From the cell containing the given text, extract its center point as (X, Y) coordinate. 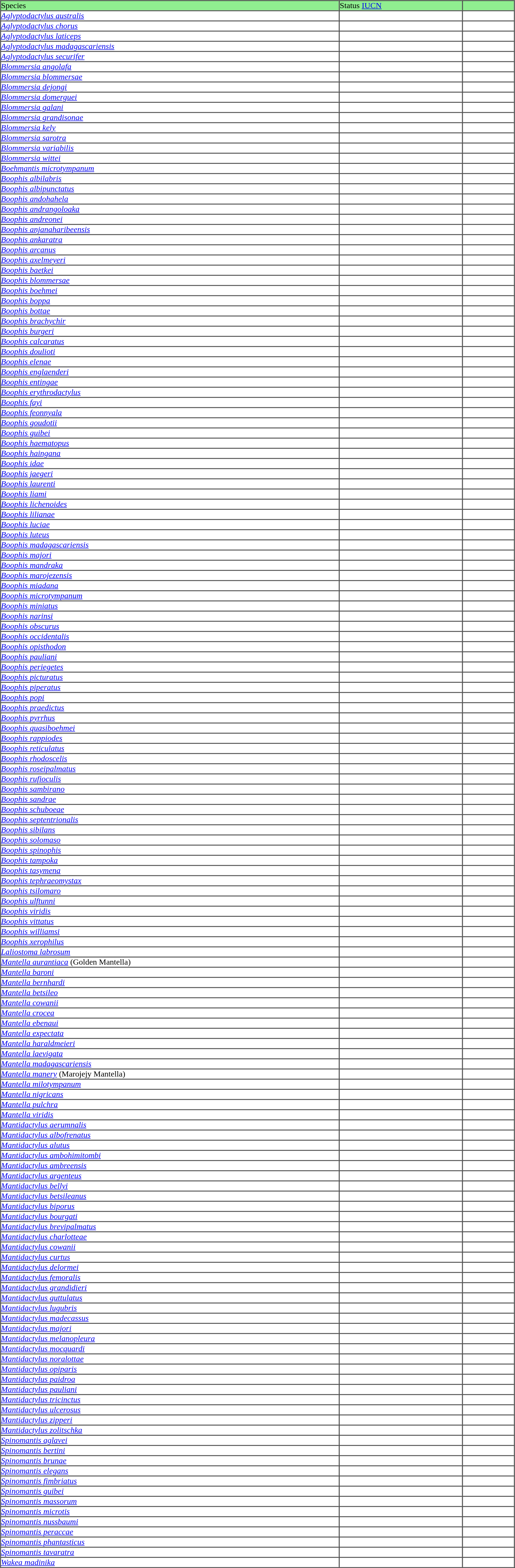
Mantidactylus zolitschka (170, 1430)
Boophis lilianae (170, 515)
Boophis picturatus (170, 677)
Boophis andreonei (170, 219)
Wakea madinika (170, 1563)
Mantidactylus argenteus (170, 1176)
Aglyptodactylus laticeps (170, 36)
Mantidactylus biporus (170, 1206)
Boophis boppa (170, 301)
Boophis axelmeyeri (170, 260)
Mantella baroni (170, 972)
Spinomantis elegans (170, 1471)
Boophis haematopus (170, 443)
Aglyptodactylus madagascariensis (170, 46)
Mantidactylus bellyi (170, 1186)
Boophis jaegeri (170, 474)
Boophis popi (170, 698)
Boophis andohahela (170, 199)
Mantidactylus mocquardi (170, 1349)
Mantidactylus zipperi (170, 1420)
Mantidactylus melanopleura (170, 1339)
Boophis sibilans (170, 830)
Boophis viridis (170, 911)
Boophis spinophis (170, 850)
Boophis goudotii (170, 423)
Boophis baetkei (170, 270)
Mantella ebenaui (170, 1023)
Mantella betsileo (170, 993)
Mantidactylus pauliani (170, 1390)
Blommersia kely (170, 128)
Boophis miadana (170, 586)
Boophis entingae (170, 382)
Spinomantis aglavei (170, 1440)
Boophis luteus (170, 535)
Blommersia wittei (170, 158)
Boophis calcaratus (170, 342)
Mantidactylus tricinctus (170, 1400)
Mantidactylus albofrenatus (170, 1135)
Boophis haingana (170, 453)
Mantidactylus madecassus (170, 1318)
Boophis fayi (170, 403)
Mantella manery (Marojejy Mantella) (170, 1074)
Aglyptodactylus australis (170, 16)
Mantidactylus cowanii (170, 1247)
Boophis brachychir (170, 321)
Mantella aurantiaca (Golden Mantella) (170, 962)
Mantella crocea (170, 1013)
Blommersia sarotra (170, 138)
Boophis quasiboehmei (170, 728)
Spinomantis peraccae (170, 1532)
Spinomantis nussbaumi (170, 1522)
Boophis solomaso (170, 840)
Boophis rappiodes (170, 738)
Mantidactylus paidroa (170, 1379)
Boophis burgeri (170, 331)
Blommersia blommersae (170, 77)
Boophis madagascariensis (170, 545)
Spinomantis guibei (170, 1491)
Boophis tsilomaro (170, 891)
Mantidactylus delormei (170, 1267)
Boophis doulioti (170, 352)
Mantidactylus curtus (170, 1257)
Spinomantis bertini (170, 1451)
Boophis occidentalis (170, 637)
Boophis septentrionalis (170, 820)
Mantidactylus bourgati (170, 1217)
Boophis praedictus (170, 708)
Mantidactylus majori (170, 1329)
Mantella bernhardi (170, 983)
Spinomantis phantasticus (170, 1542)
Mantella madagascariensis (170, 1064)
Boophis schuboeae (170, 810)
Mantidactylus alutus (170, 1145)
Blommersia angolafa (170, 67)
Boophis roseipalmatus (170, 769)
Boophis bottae (170, 311)
Blommersia variabilis (170, 148)
Boophis vittatus (170, 922)
Boophis piperatus (170, 688)
Mantella nigricans (170, 1095)
Mantidactylus opiparis (170, 1369)
Boophis sandrae (170, 799)
Boophis miniatus (170, 606)
Boophis williamsi (170, 932)
Blommersia grandisonae (170, 118)
Mantidactylus ambohimitombi (170, 1156)
Boophis opisthodon (170, 647)
Boophis periegetes (170, 667)
Boophis xerophilus (170, 942)
Boophis ankaratra (170, 240)
Mantella cowanii (170, 1003)
Mantidactylus aerumnalis (170, 1125)
Mantella pulchra (170, 1105)
Boophis pauliani (170, 657)
Boehmantis microtympanum (170, 169)
Boophis erythrodactylus (170, 392)
Boophis majori (170, 555)
Aglyptodactylus chorus (170, 26)
Spinomantis fimbriatus (170, 1481)
Boophis blommersae (170, 280)
Boophis andrangoloaka (170, 209)
Boophis albipunctatus (170, 189)
Aglyptodactylus securifer (170, 57)
Boophis obscurus (170, 626)
Boophis idae (170, 464)
Mantella milotympanum (170, 1084)
Boophis pyrrhus (170, 718)
Mantidactylus lugubris (170, 1308)
Spinomantis brunae (170, 1461)
Boophis tampoka (170, 860)
Boophis feonnyala (170, 413)
Boophis elenae (170, 362)
Boophis guibei (170, 433)
Mantidactylus betsileanus (170, 1196)
Status IUCN (401, 6)
Blommersia dejongi (170, 87)
Mantella laevigata (170, 1054)
Mantidactylus noralottae (170, 1359)
Spinomantis massorum (170, 1502)
Mantella haraldmeieri (170, 1044)
Mantidactylus grandidieri (170, 1288)
Mantella expectata (170, 1033)
Mantidactylus charlotteae (170, 1237)
Boophis microtympanum (170, 596)
Boophis ulftunni (170, 901)
Boophis sambirano (170, 789)
Boophis englaenderi (170, 372)
Boophis liami (170, 494)
Boophis reticulatus (170, 749)
Mantidactylus brevipalmatus (170, 1227)
Boophis laurenti (170, 484)
Boophis narinsi (170, 616)
Boophis mandraka (170, 565)
Mantidactylus femoralis (170, 1278)
Mantidactylus guttulatus (170, 1298)
Laliostoma labrosum (170, 952)
Boophis rufioculis (170, 779)
Boophis rhodoscelis (170, 759)
Blommersia domerguei (170, 97)
Mantella viridis (170, 1115)
Boophis luciae (170, 525)
Boophis boehmei (170, 291)
Boophis anjanaharibeensis (170, 230)
Boophis lichenoides (170, 504)
Boophis tasymena (170, 871)
Mantidactylus ambreensis (170, 1166)
Spinomantis microtis (170, 1512)
Boophis tephraeomystax (170, 881)
Species (170, 6)
Boophis arcanus (170, 250)
Boophis albilabris (170, 179)
Blommersia galani (170, 108)
Mantidactylus ulcerosus (170, 1410)
Boophis marojezensis (170, 576)
Spinomantis tavaratra (170, 1552)
